From the cell containing the given text, extract its center point as (x, y) coordinate. 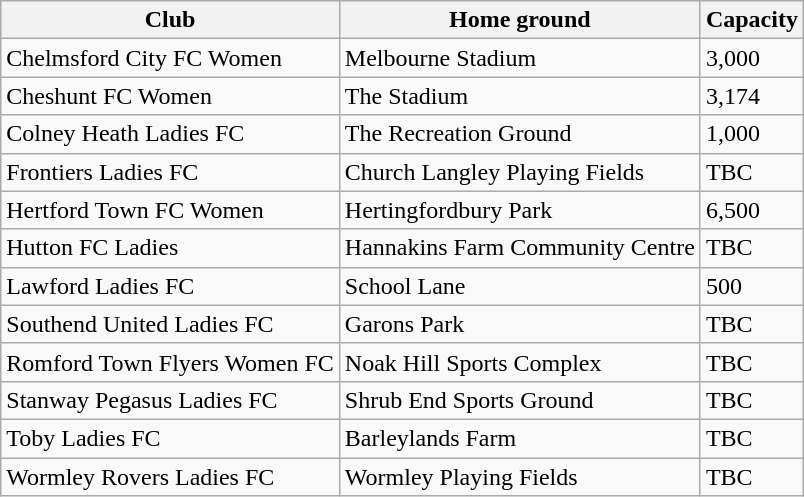
Hutton FC Ladies (170, 248)
Frontiers Ladies FC (170, 172)
Hannakins Farm Community Centre (520, 248)
3,174 (752, 96)
Melbourne Stadium (520, 58)
Lawford Ladies FC (170, 286)
Garons Park (520, 324)
The Recreation Ground (520, 134)
Home ground (520, 20)
Romford Town Flyers Women FC (170, 362)
Chelmsford City FC Women (170, 58)
3,000 (752, 58)
Shrub End Sports Ground (520, 400)
The Stadium (520, 96)
Stanway Pegasus Ladies FC (170, 400)
Wormley Rovers Ladies FC (170, 477)
Southend United Ladies FC (170, 324)
Club (170, 20)
500 (752, 286)
Colney Heath Ladies FC (170, 134)
Hertingfordbury Park (520, 210)
Church Langley Playing Fields (520, 172)
Hertford Town FC Women (170, 210)
Toby Ladies FC (170, 438)
Noak Hill Sports Complex (520, 362)
Wormley Playing Fields (520, 477)
Barleylands Farm (520, 438)
Capacity (752, 20)
School Lane (520, 286)
1,000 (752, 134)
Cheshunt FC Women (170, 96)
6,500 (752, 210)
